Capture the cell that displays the provided text and extract its (x, y) central coordinate. 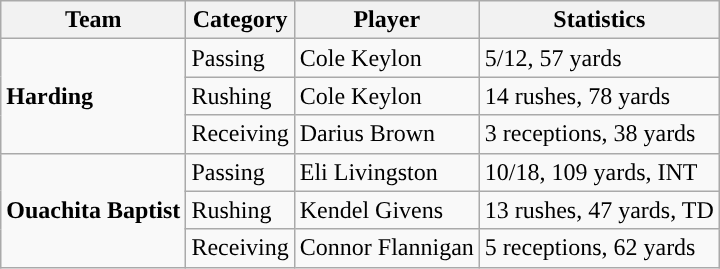
3 receptions, 38 yards (599, 134)
Player (386, 20)
Kendel Givens (386, 210)
13 rushes, 47 yards, TD (599, 210)
Harding (94, 96)
Darius Brown (386, 134)
Eli Livingston (386, 172)
Connor Flannigan (386, 248)
Category (240, 20)
Statistics (599, 20)
5 receptions, 62 yards (599, 248)
5/12, 57 yards (599, 58)
14 rushes, 78 yards (599, 96)
Team (94, 20)
Ouachita Baptist (94, 210)
10/18, 109 yards, INT (599, 172)
